Capture the cell that displays the provided text and extract its (X, Y) central coordinate. 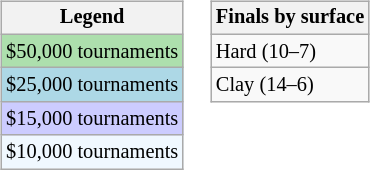
Legend (92, 18)
Clay (14–6) (290, 85)
Finals by surface (290, 18)
$15,000 tournaments (92, 119)
$50,000 tournaments (92, 51)
Hard (10–7) (290, 51)
$10,000 tournaments (92, 152)
$25,000 tournaments (92, 85)
